Locate the cell with the specified text and output its (x, y) center coordinate. 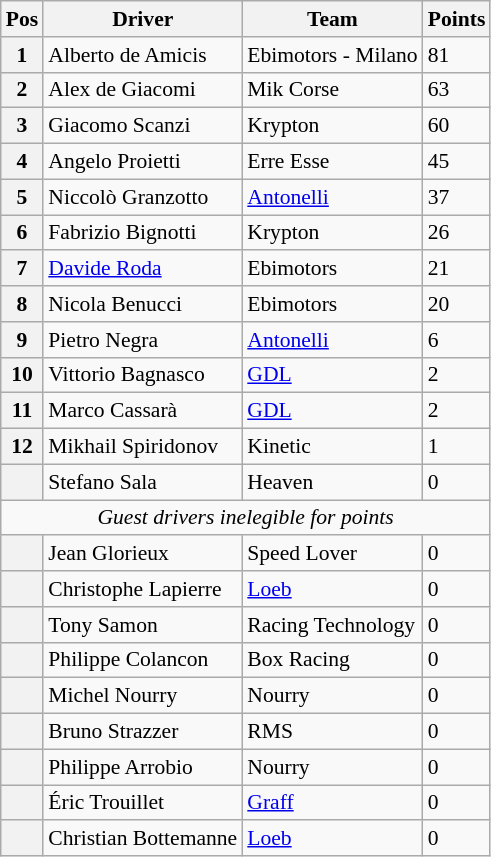
Pos (22, 19)
Nicola Benucci (142, 304)
Speed Lover (332, 554)
Points (457, 19)
Alex de Giacomi (142, 90)
Racing Technology (332, 625)
Driver (142, 19)
Tony Samon (142, 625)
Angelo Proietti (142, 162)
Mik Corse (332, 90)
10 (22, 375)
Guest drivers inelegible for points (246, 518)
Christian Bottemanne (142, 839)
26 (457, 233)
63 (457, 90)
Davide Roda (142, 269)
Graff (332, 803)
8 (22, 304)
Heaven (332, 482)
Éric Trouillet (142, 803)
9 (22, 340)
Vittorio Bagnasco (142, 375)
Niccolò Granzotto (142, 197)
11 (22, 411)
21 (457, 269)
Kinetic (332, 447)
Box Racing (332, 660)
Philippe Colancon (142, 660)
12 (22, 447)
Ebimotors - Milano (332, 55)
Pietro Negra (142, 340)
45 (457, 162)
37 (457, 197)
Team (332, 19)
Bruno Strazzer (142, 732)
Marco Cassarà (142, 411)
Jean Glorieux (142, 554)
81 (457, 55)
Fabrizio Bignotti (142, 233)
Michel Nourry (142, 696)
Christophe Lapierre (142, 589)
Alberto de Amicis (142, 55)
RMS (332, 732)
60 (457, 126)
5 (22, 197)
7 (22, 269)
4 (22, 162)
Stefano Sala (142, 482)
3 (22, 126)
Erre Esse (332, 162)
Philippe Arrobio (142, 767)
Giacomo Scanzi (142, 126)
Mikhail Spiridonov (142, 447)
20 (457, 304)
